From the cell containing the given text, extract its center point as (x, y) coordinate. 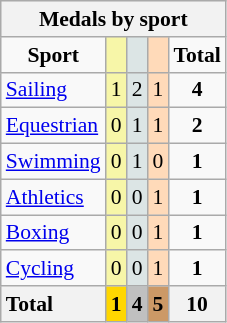
Medals by sport (114, 19)
Cycling (54, 269)
5 (158, 304)
Sailing (54, 90)
Boxing (54, 233)
Swimming (54, 162)
10 (196, 304)
Equestrian (54, 126)
Sport (54, 55)
Athletics (54, 197)
